Search for the cell housing the specified text and yield its [X, Y] center coordinate. 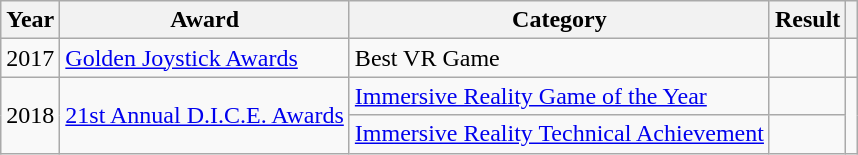
Golden Joystick Awards [205, 58]
Result [807, 20]
Category [559, 20]
Immersive Reality Technical Achievement [559, 134]
Immersive Reality Game of the Year [559, 96]
Award [205, 20]
2017 [30, 58]
Year [30, 20]
21st Annual D.I.C.E. Awards [205, 115]
2018 [30, 115]
Best VR Game [559, 58]
